Detect which cell encompasses the target text, then output its (x, y) center coordinate. 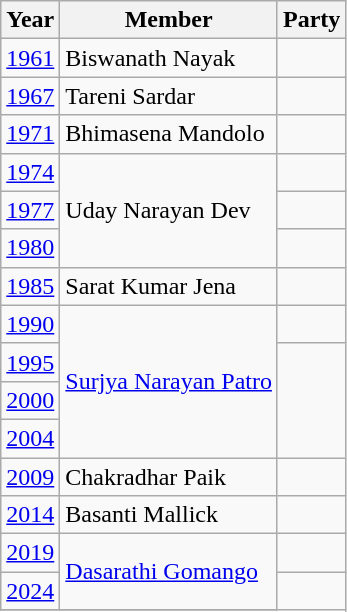
Party (311, 20)
Dasarathi Gomango (169, 572)
2019 (30, 553)
1971 (30, 134)
2004 (30, 438)
2024 (30, 591)
Uday Narayan Dev (169, 210)
Surjya Narayan Patro (169, 381)
1974 (30, 172)
2009 (30, 477)
1977 (30, 210)
1980 (30, 248)
Year (30, 20)
1985 (30, 286)
Biswanath Nayak (169, 58)
1995 (30, 362)
Chakradhar Paik (169, 477)
1990 (30, 324)
Sarat Kumar Jena (169, 286)
Tareni Sardar (169, 96)
2000 (30, 400)
Member (169, 20)
1961 (30, 58)
1967 (30, 96)
2014 (30, 515)
Basanti Mallick (169, 515)
Bhimasena Mandolo (169, 134)
